For the text-containing cell, return its midpoint in (X, Y) coordinate format. 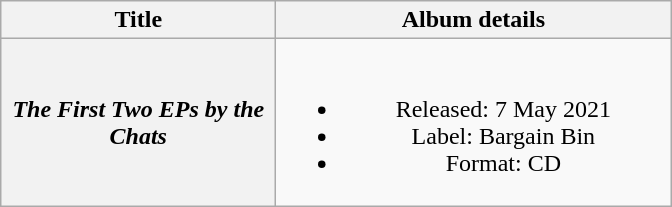
Album details (474, 20)
Title (138, 20)
The First Two EPs by the Chats (138, 122)
Released: 7 May 2021Label: Bargain BinFormat: CD (474, 122)
